Locate the cell with the specified text and output its (X, Y) center coordinate. 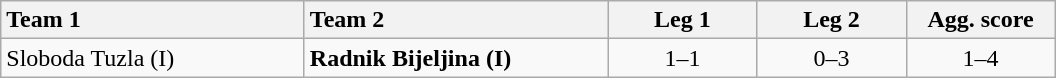
Team 2 (456, 20)
Radnik Bijeljina (I) (456, 58)
Team 1 (153, 20)
1–4 (980, 58)
Sloboda Tuzla (I) (153, 58)
Agg. score (980, 20)
0–3 (832, 58)
1–1 (682, 58)
Leg 1 (682, 20)
Leg 2 (832, 20)
